Identify which cell holds the provided text, then report its [X, Y] central coordinate. 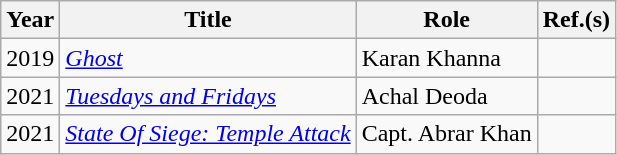
Capt. Abrar Khan [446, 134]
Role [446, 20]
Ghost [208, 58]
Ref.(s) [576, 20]
2019 [30, 58]
Title [208, 20]
Achal Deoda [446, 96]
Tuesdays and Fridays [208, 96]
Karan Khanna [446, 58]
Year [30, 20]
State Of Siege: Temple Attack [208, 134]
